Determine the (X, Y) coordinate at the center of the cell enclosing the given text.  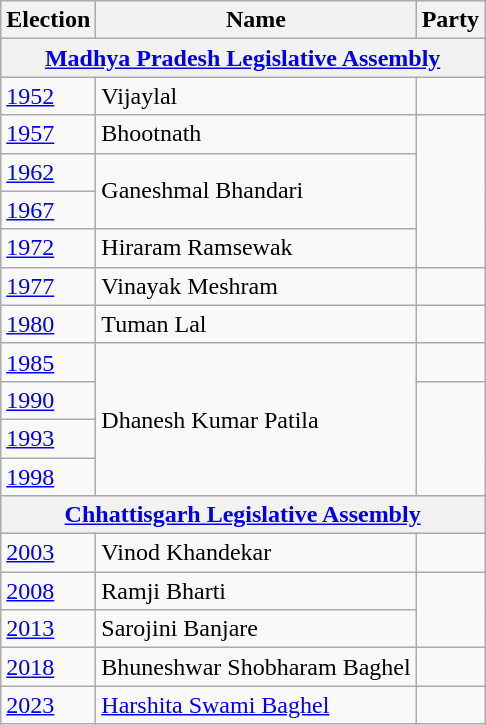
1993 (48, 438)
Dhanesh Kumar Patila (256, 419)
2003 (48, 553)
Harshita Swami Baghel (256, 705)
1967 (48, 210)
Party (450, 20)
1985 (48, 362)
1998 (48, 477)
Vijaylal (256, 96)
Bhuneshwar Shobharam Baghel (256, 667)
1990 (48, 400)
1957 (48, 134)
2023 (48, 705)
2018 (48, 667)
1977 (48, 286)
Name (256, 20)
1952 (48, 96)
2008 (48, 591)
Ganeshmal Bhandari (256, 191)
Election (48, 20)
Tuman Lal (256, 324)
1980 (48, 324)
Sarojini Banjare (256, 629)
Ramji Bharti (256, 591)
Vinayak Meshram (256, 286)
Madhya Pradesh Legislative Assembly (243, 58)
Vinod Khandekar (256, 553)
Hiraram Ramsewak (256, 248)
1962 (48, 172)
1972 (48, 248)
Bhootnath (256, 134)
Chhattisgarh Legislative Assembly (243, 515)
2013 (48, 629)
